From the cell containing the given text, extract its center point as (x, y) coordinate. 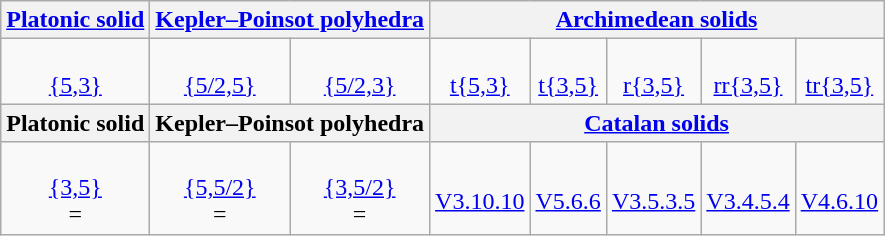
t{3,5} (568, 72)
{3,5/2} = (360, 188)
Archimedean solids (657, 20)
{5,3} (76, 72)
V4.6.10 (839, 188)
t{5,3} (480, 72)
V3.10.10 (480, 188)
V5.6.6 (568, 188)
V3.4.5.4 (748, 188)
tr{3,5} (839, 72)
{5,5/2} = (220, 188)
V3.5.3.5 (653, 188)
rr{3,5} (748, 72)
{5/2,3} (360, 72)
r{3,5} (653, 72)
Catalan solids (657, 123)
{3,5} = (76, 188)
{5/2,5} (220, 72)
